Identify which cell holds the provided text, then report its [x, y] central coordinate. 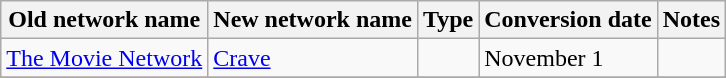
Type [448, 20]
Conversion date [568, 20]
New network name [313, 20]
Old network name [104, 20]
November 1 [568, 58]
Crave [313, 58]
The Movie Network [104, 58]
Notes [691, 20]
